For the text-containing cell, return its midpoint in (x, y) coordinate format. 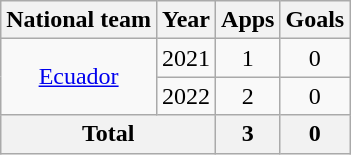
Ecuador (79, 77)
Apps (248, 20)
3 (248, 134)
Goals (315, 20)
Year (186, 20)
2021 (186, 58)
1 (248, 58)
National team (79, 20)
2 (248, 96)
2022 (186, 96)
Total (108, 134)
